Find where the given text appears and provide that cell's center as [X, Y] coordinate. 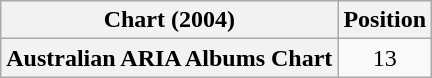
13 [385, 58]
Chart (2004) [170, 20]
Australian ARIA Albums Chart [170, 58]
Position [385, 20]
